Identify which cell holds the provided text, then report its (x, y) central coordinate. 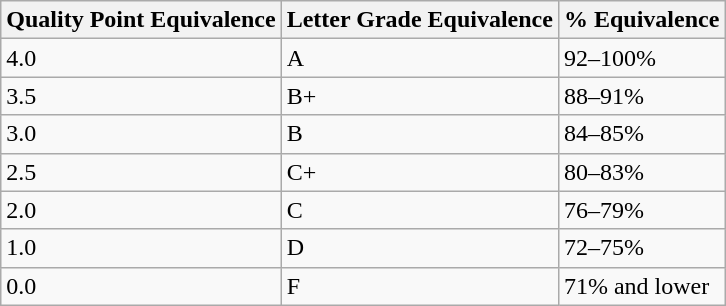
80–83% (641, 172)
0.0 (141, 286)
B (420, 134)
D (420, 248)
76–79% (641, 210)
% Equivalence (641, 20)
A (420, 58)
Quality Point Equivalence (141, 20)
3.5 (141, 96)
2.5 (141, 172)
88–91% (641, 96)
C (420, 210)
1.0 (141, 248)
4.0 (141, 58)
72–75% (641, 248)
92–100% (641, 58)
2.0 (141, 210)
84–85% (641, 134)
C+ (420, 172)
Letter Grade Equivalence (420, 20)
B+ (420, 96)
F (420, 286)
71% and lower (641, 286)
3.0 (141, 134)
